Search for the cell housing the specified text and yield its [x, y] center coordinate. 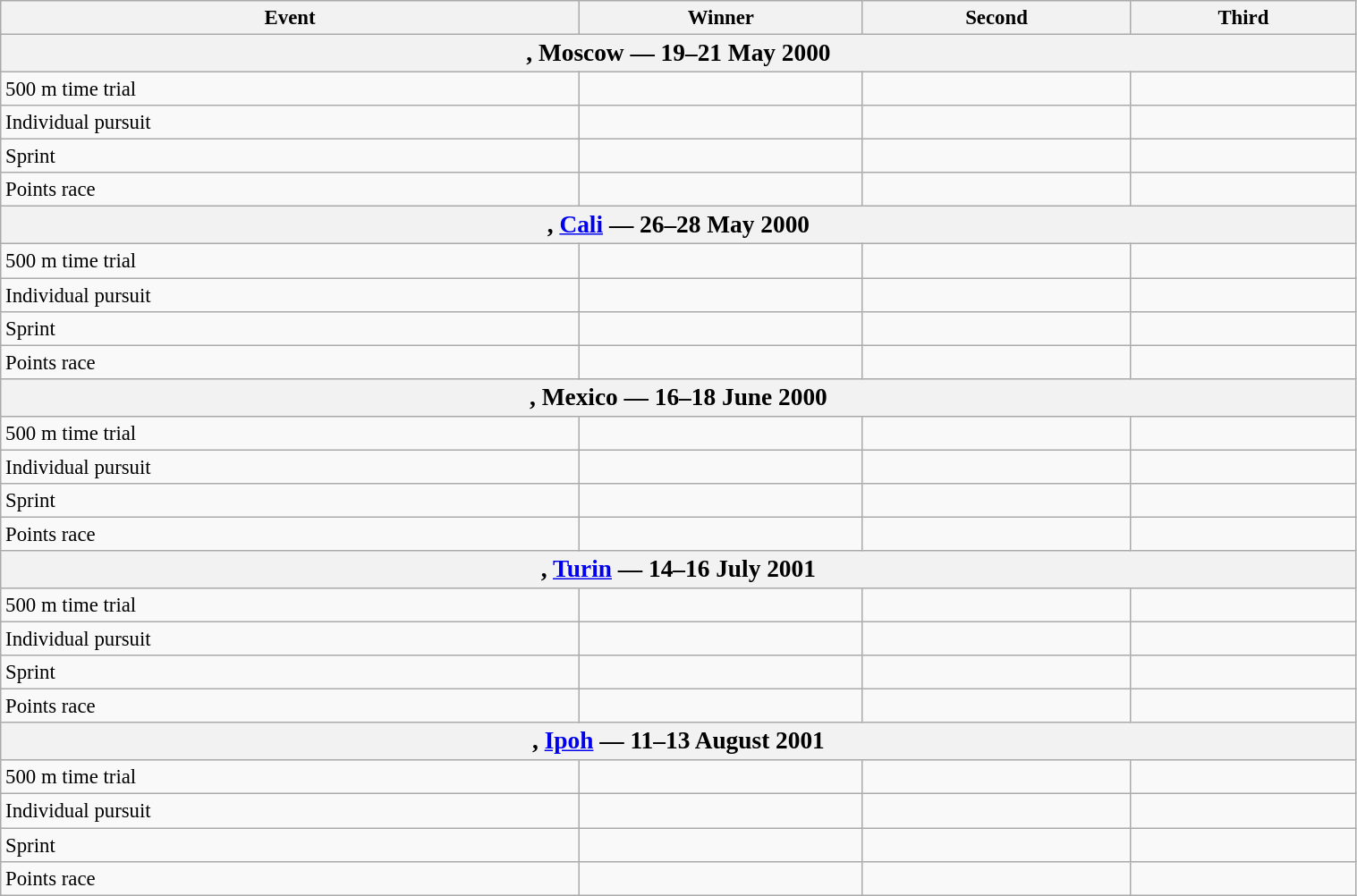
, Mexico — 16–18 June 2000 [678, 397]
, Moscow — 19–21 May 2000 [678, 54]
, Turin — 14–16 July 2001 [678, 570]
Third [1243, 18]
Winner [721, 18]
Event [290, 18]
, Cali — 26–28 May 2000 [678, 225]
, Ipoh — 11–13 August 2001 [678, 741]
Second [997, 18]
